Find where the given text appears and provide that cell's center as [x, y] coordinate. 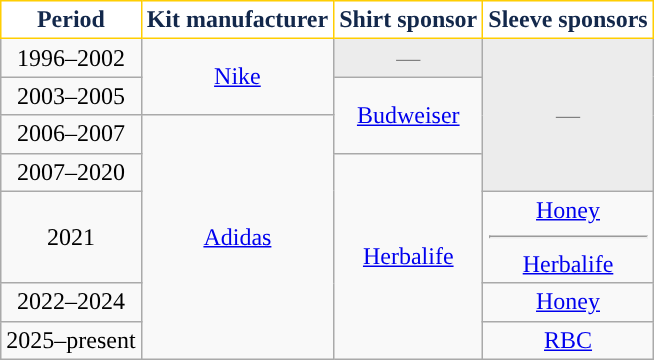
Herbalife [408, 256]
2006–2007 [71, 134]
Period [71, 20]
Honey [568, 302]
Sleeve sponsors [568, 20]
2025–present [71, 340]
Budweiser [408, 115]
2007–2020 [71, 172]
2003–2005 [71, 96]
2022–2024 [71, 302]
RBC [568, 340]
HoneyHerbalife [568, 237]
Kit manufacturer [238, 20]
Shirt sponsor [408, 20]
2021 [71, 237]
Nike [238, 77]
Adidas [238, 237]
1996–2002 [71, 58]
